For the text-containing cell, return its midpoint in (x, y) coordinate format. 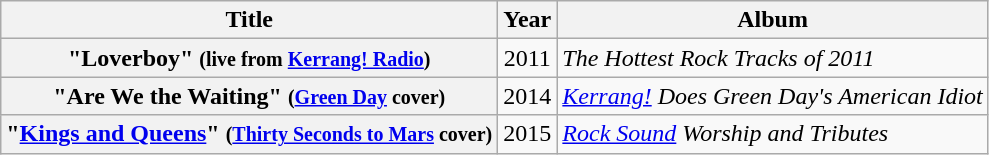
Rock Sound Worship and Tributes (772, 134)
Album (772, 20)
Kerrang! Does Green Day's American Idiot (772, 96)
2015 (528, 134)
2014 (528, 96)
Title (250, 20)
"Kings and Queens" (Thirty Seconds to Mars cover) (250, 134)
"Are We the Waiting" (Green Day cover) (250, 96)
2011 (528, 58)
The Hottest Rock Tracks of 2011 (772, 58)
Year (528, 20)
"Loverboy" (live from Kerrang! Radio) (250, 58)
